Return (X, Y) of the center of cell containing provided text 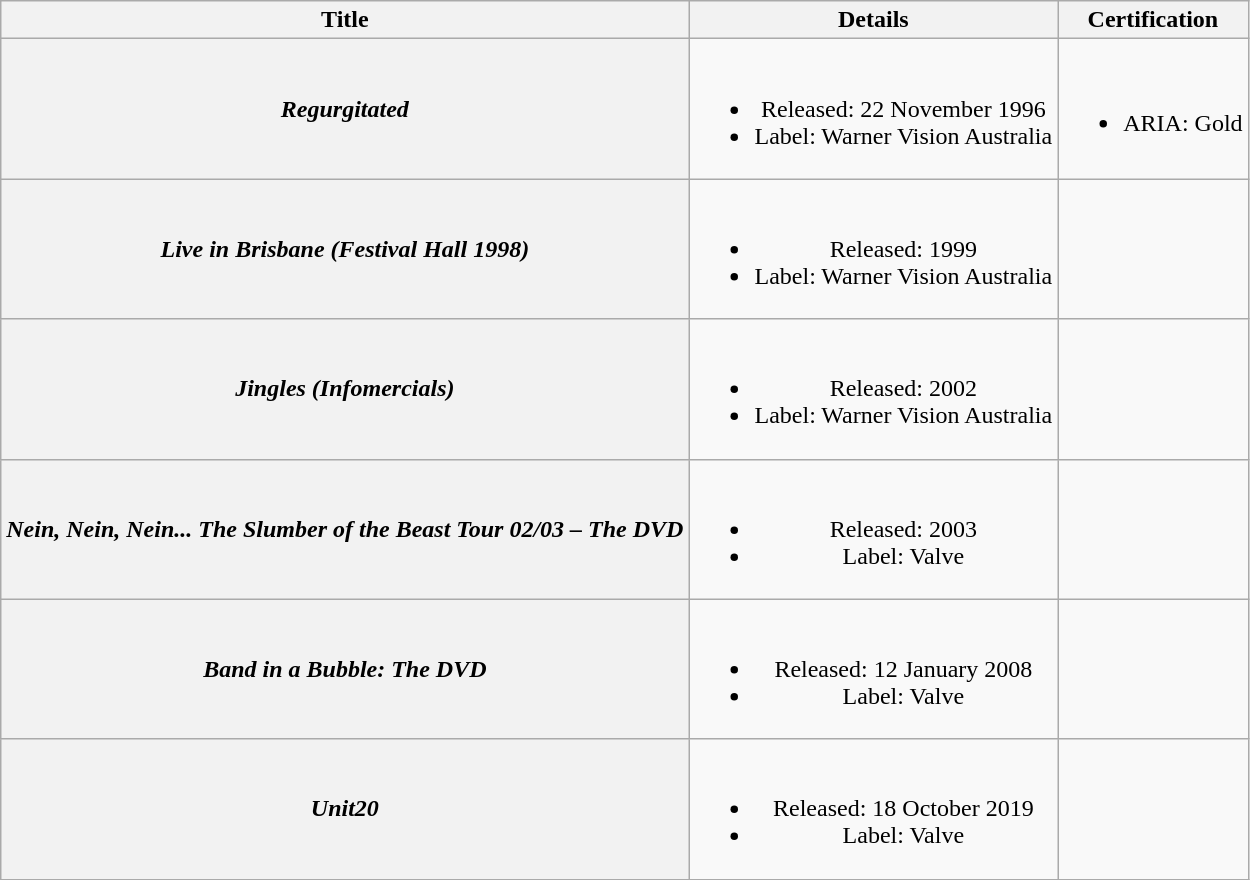
Released: 2003Label: Valve (874, 529)
Band in a Bubble: The DVD (345, 669)
Released: 18 October 2019Label: Valve (874, 809)
Released: 1999Label: Warner Vision Australia (874, 249)
Released: 22 November 1996Label: Warner Vision Australia (874, 109)
Released: 12 January 2008Label: Valve (874, 669)
Unit20 (345, 809)
ARIA: Gold (1153, 109)
Jingles (Infomercials) (345, 389)
Certification (1153, 20)
Nein, Nein, Nein... The Slumber of the Beast Tour 02/03 – The DVD (345, 529)
Live in Brisbane (Festival Hall 1998) (345, 249)
Regurgitated (345, 109)
Released: 2002Label: Warner Vision Australia (874, 389)
Details (874, 20)
Title (345, 20)
